Pinpoint the cell where the given text exists, returning its [X, Y] midpoint coordinate. 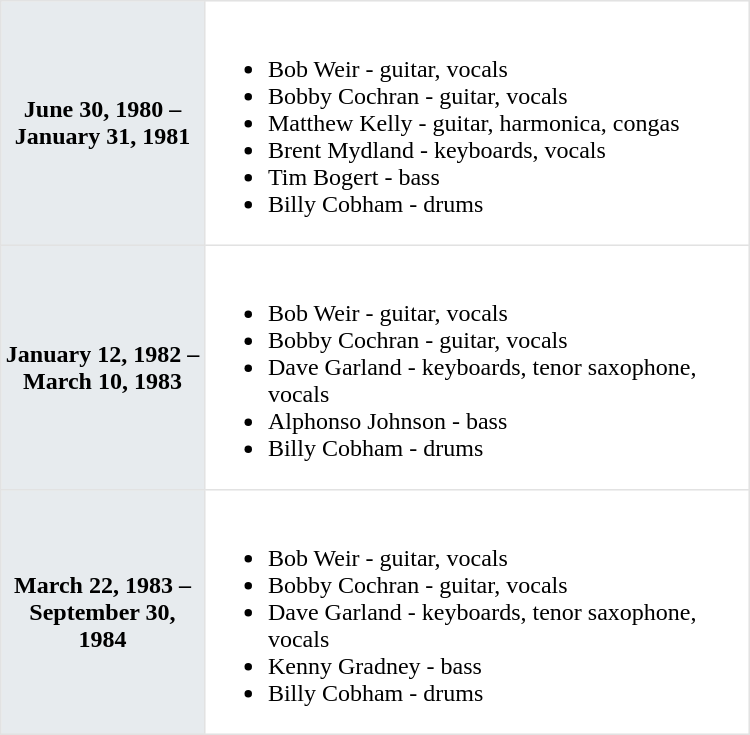
Bob Weir - guitar, vocalsBobby Cochran - guitar, vocalsDave Garland - keyboards, tenor saxophone, vocalsKenny Gradney - bassBilly Cobham - drums [476, 612]
January 12, 1982 – March 10, 1983 [102, 367]
June 30, 1980 – January 31, 1981 [102, 123]
March 22, 1983 – September 30, 1984 [102, 612]
Bob Weir - guitar, vocalsBobby Cochran - guitar, vocalsDave Garland - keyboards, tenor saxophone, vocalsAlphonso Johnson - bassBilly Cobham - drums [476, 367]
